Return the [X, Y] coordinate for the center point of the cell that contains the specified text.  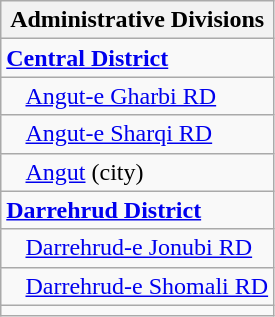
Angut-e Sharqi RD [138, 134]
Darrehrud District [138, 210]
Angut (city) [138, 172]
Darrehrud-e Shomali RD [138, 286]
Central District [138, 58]
Darrehrud-e Jonubi RD [138, 248]
Administrative Divisions [138, 20]
Angut-e Gharbi RD [138, 96]
